Return (x, y) of the center of cell containing provided text 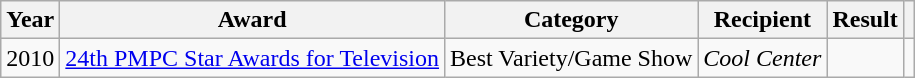
2010 (30, 58)
Award (252, 20)
Best Variety/Game Show (572, 58)
Result (865, 20)
Cool Center (762, 58)
Category (572, 20)
Year (30, 20)
24th PMPC Star Awards for Television (252, 58)
Recipient (762, 20)
